Scan for the cell matching the given text and deliver its [x, y] coordinate at center. 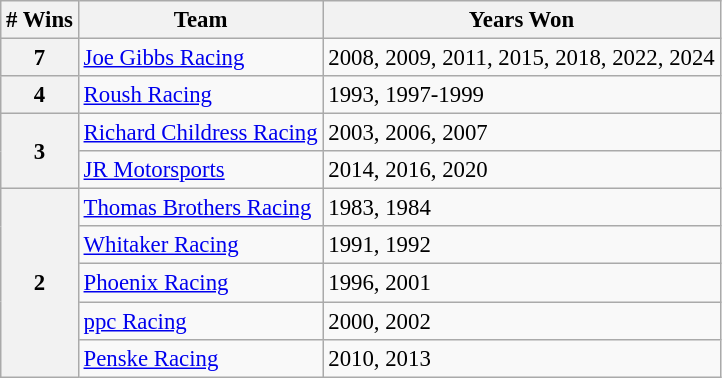
1993, 1997-1999 [522, 95]
Thomas Brothers Racing [200, 208]
2003, 2006, 2007 [522, 133]
2 [40, 283]
Richard Childress Racing [200, 133]
Phoenix Racing [200, 283]
3 [40, 152]
Penske Racing [200, 358]
2010, 2013 [522, 358]
JR Motorsports [200, 170]
1983, 1984 [522, 208]
2014, 2016, 2020 [522, 170]
2000, 2002 [522, 321]
Whitaker Racing [200, 245]
Joe Gibbs Racing [200, 58]
7 [40, 58]
Roush Racing [200, 95]
# Wins [40, 20]
Years Won [522, 20]
2008, 2009, 2011, 2015, 2018, 2022, 2024 [522, 58]
1996, 2001 [522, 283]
ppc Racing [200, 321]
4 [40, 95]
Team [200, 20]
1991, 1992 [522, 245]
